Scan for the cell matching the given text and deliver its (x, y) coordinate at center. 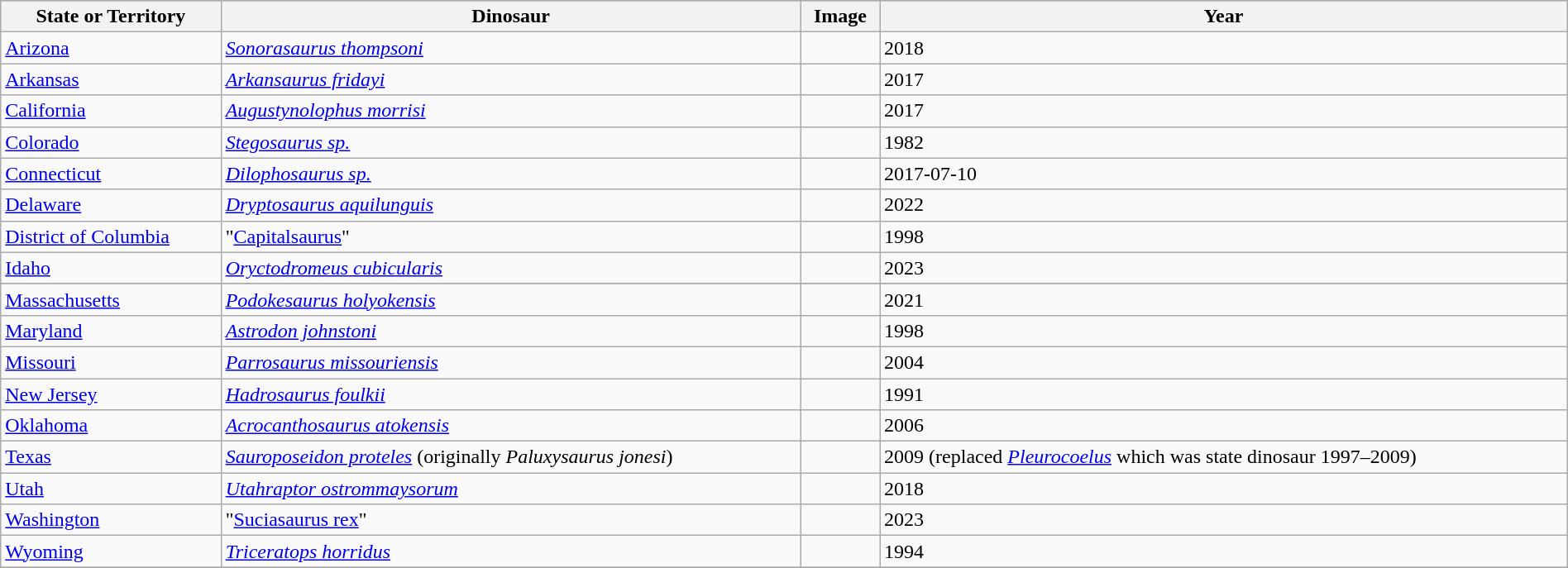
Wyoming (111, 551)
Dryptosaurus aquilunguis (511, 205)
Triceratops horridus (511, 551)
Stegosaurus sp. (511, 142)
Connecticut (111, 174)
2009 (replaced Pleurocoelus which was state dinosaur 1997–2009) (1224, 457)
Sauroposeidon proteles (originally Paluxysaurus jonesi) (511, 457)
Oryctodromeus cubicularis (511, 268)
Image (840, 17)
New Jersey (111, 394)
Hadrosaurus foulkii (511, 394)
Sonorasaurus thompsoni (511, 48)
Missouri (111, 362)
Texas (111, 457)
Oklahoma (111, 426)
1994 (1224, 551)
Podokesaurus holyokensis (511, 299)
State or Territory (111, 17)
Dilophosaurus sp. (511, 174)
Massachusetts (111, 299)
Arizona (111, 48)
2006 (1224, 426)
Arkansas (111, 79)
Colorado (111, 142)
2022 (1224, 205)
Washington (111, 520)
Acrocanthosaurus atokensis (511, 426)
Parrosaurus missouriensis (511, 362)
Utahraptor ostrommaysorum (511, 489)
Delaware (111, 205)
1982 (1224, 142)
Maryland (111, 331)
2021 (1224, 299)
Idaho (111, 268)
Augustynolophus morrisi (511, 111)
1991 (1224, 394)
"Capitalsaurus" (511, 236)
Arkansaurus fridayi (511, 79)
2017-07-10 (1224, 174)
2004 (1224, 362)
"Suciasaurus rex" (511, 520)
Astrodon johnstoni (511, 331)
District of Columbia (111, 236)
California (111, 111)
Year (1224, 17)
Utah (111, 489)
Dinosaur (511, 17)
